Provide the [x, y] coordinate of the cell's center where the given text is located.  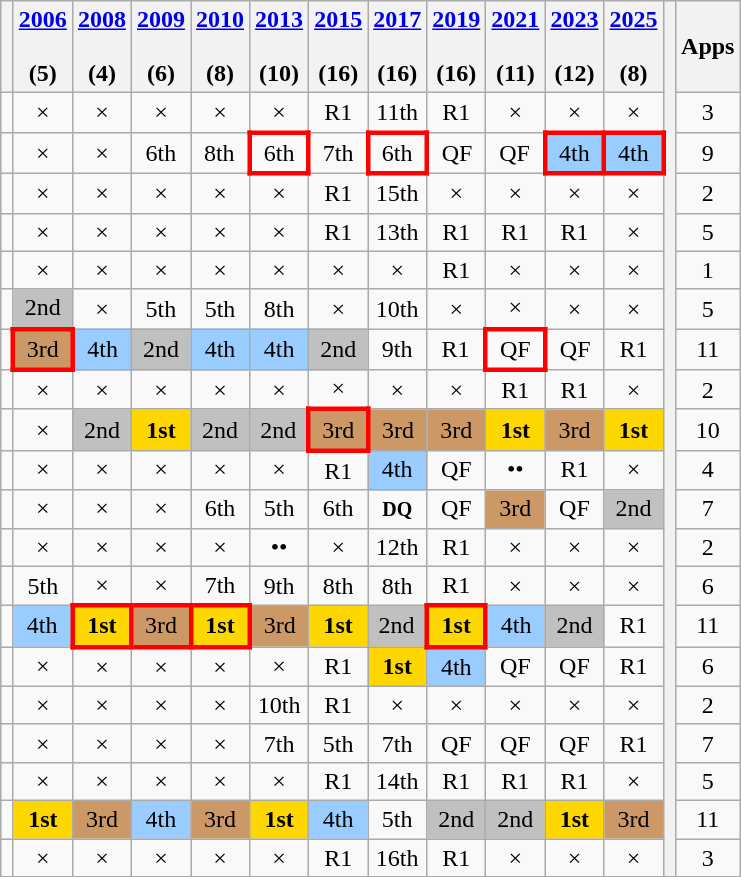
2023 (12) [574, 47]
9 [708, 152]
DQ [398, 509]
2017 (16) [398, 47]
14th [398, 781]
2015 (16) [338, 47]
1 [708, 270]
4 [708, 470]
11th [398, 113]
2010 (8) [220, 47]
16th [398, 857]
2006 (5) [42, 47]
2009 (6) [160, 47]
Apps [708, 47]
2013 (10) [280, 47]
2008 (4) [102, 47]
13th [398, 232]
2021 (11) [516, 47]
12th [398, 547]
2025 (8) [634, 47]
15th [398, 193]
10 [708, 430]
2019 (16) [456, 47]
